Determine the [x, y] coordinate at the center of the cell enclosing the given text.  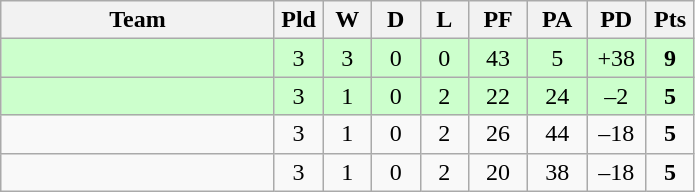
+38 [616, 58]
9 [670, 58]
PF [498, 20]
Pld [298, 20]
24 [558, 96]
26 [498, 134]
PD [616, 20]
43 [498, 58]
44 [558, 134]
38 [558, 172]
W [348, 20]
22 [498, 96]
D [396, 20]
–2 [616, 96]
L [444, 20]
PA [558, 20]
20 [498, 172]
Team [138, 20]
Pts [670, 20]
